Search for the cell housing the specified text and yield its [X, Y] center coordinate. 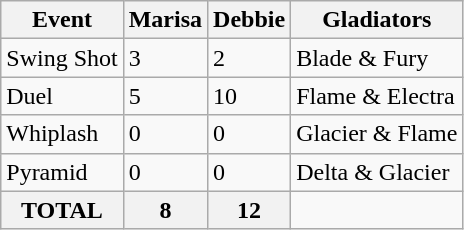
Pyramid [62, 172]
Whiplash [62, 134]
Event [62, 20]
5 [165, 96]
Flame & Electra [377, 96]
Blade & Fury [377, 58]
Marisa [165, 20]
Duel [62, 96]
Glacier & Flame [377, 134]
Gladiators [377, 20]
Debbie [250, 20]
3 [165, 58]
10 [250, 96]
TOTAL [62, 210]
12 [250, 210]
2 [250, 58]
Swing Shot [62, 58]
Delta & Glacier [377, 172]
8 [165, 210]
